Output the (x, y) coordinate of the center of the cell containing the given text.  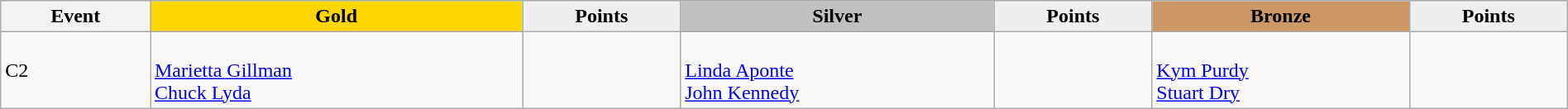
C2 (76, 70)
Silver (837, 17)
Bronze (1280, 17)
Event (76, 17)
Marietta GillmanChuck Lyda (337, 70)
Kym PurdyStuart Dry (1280, 70)
Gold (337, 17)
Linda AponteJohn Kennedy (837, 70)
